Output the [x, y] coordinate of the center of the cell containing the given text.  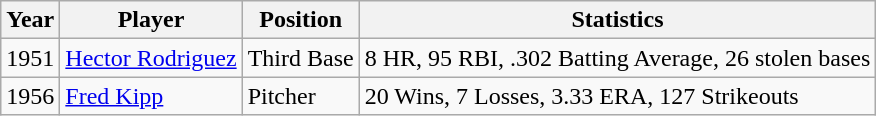
Fred Kipp [151, 96]
Third Base [300, 58]
Hector Rodriguez [151, 58]
20 Wins, 7 Losses, 3.33 ERA, 127 Strikeouts [618, 96]
Player [151, 20]
1956 [30, 96]
Statistics [618, 20]
1951 [30, 58]
Pitcher [300, 96]
Year [30, 20]
8 HR, 95 RBI, .302 Batting Average, 26 stolen bases [618, 58]
Position [300, 20]
